Identify which cell holds the provided text, then report its [X, Y] central coordinate. 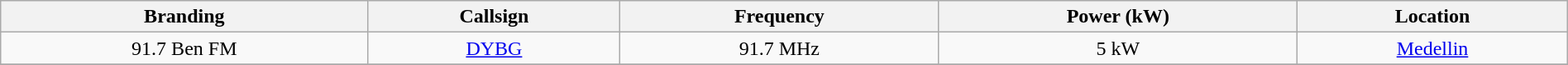
Branding [184, 17]
Location [1432, 17]
Frequency [779, 17]
5 kW [1118, 48]
DYBG [495, 48]
91.7 MHz [779, 48]
Power (kW) [1118, 17]
Medellin [1432, 48]
Callsign [495, 17]
91.7 Ben FM [184, 48]
